Search for the cell housing the specified text and yield its [x, y] center coordinate. 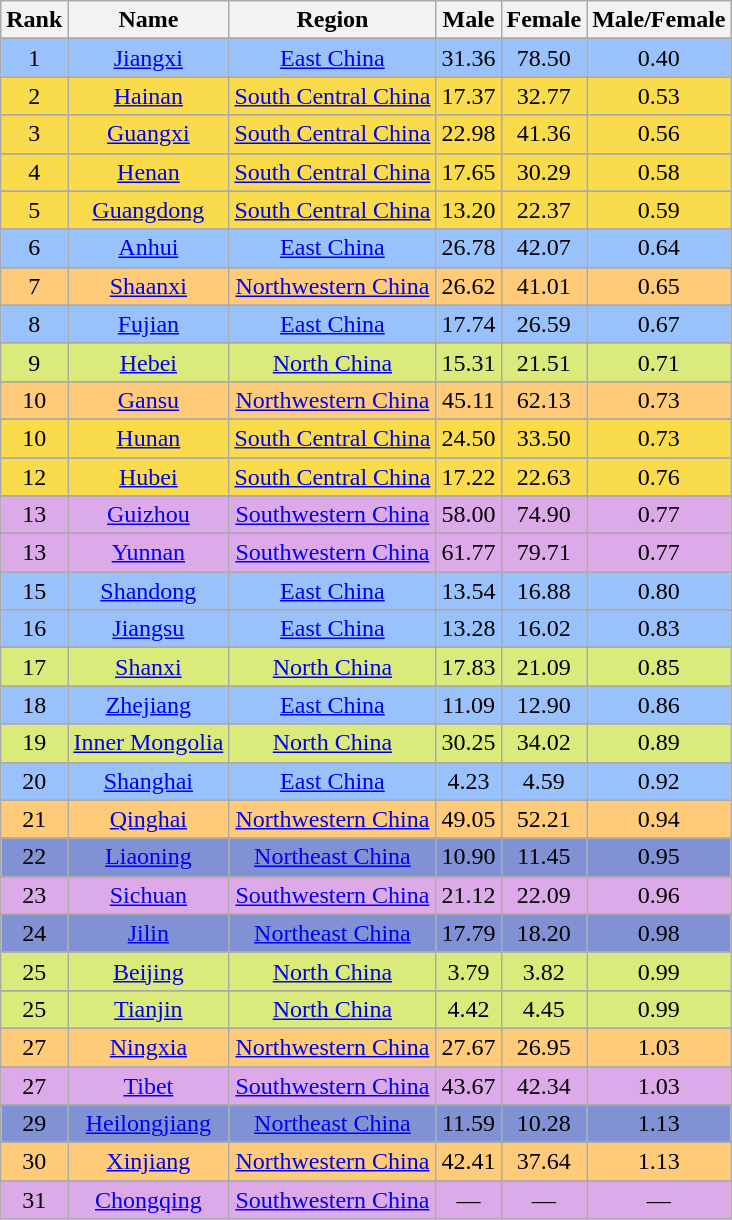
17.74 [468, 324]
Jiangxi [148, 58]
78.50 [544, 58]
Guangdong [148, 210]
26.95 [544, 1047]
0.76 [659, 477]
Region [332, 20]
Hunan [148, 438]
0.96 [659, 895]
37.64 [544, 1162]
12.90 [544, 705]
Guizhou [148, 515]
0.71 [659, 362]
29 [34, 1124]
58.00 [468, 515]
Male/Female [659, 20]
13.28 [468, 629]
13.54 [468, 591]
Zhejiang [148, 705]
Jiangsu [148, 629]
0.94 [659, 819]
6 [34, 248]
Fujian [148, 324]
4.42 [468, 1009]
19 [34, 743]
15 [34, 591]
8 [34, 324]
61.77 [468, 553]
23 [34, 895]
Name [148, 20]
Yunnan [148, 553]
5 [34, 210]
Xinjiang [148, 1162]
Female [544, 20]
22 [34, 857]
2 [34, 96]
17.83 [468, 667]
10.28 [544, 1124]
21.09 [544, 667]
Henan [148, 172]
26.59 [544, 324]
26.78 [468, 248]
21 [34, 819]
0.67 [659, 324]
15.31 [468, 362]
27.67 [468, 1047]
Qinghai [148, 819]
33.50 [544, 438]
10.90 [468, 857]
43.67 [468, 1085]
0.65 [659, 286]
Tibet [148, 1085]
3.82 [544, 971]
0.92 [659, 781]
30.29 [544, 172]
0.85 [659, 667]
22.63 [544, 477]
Inner Mongolia [148, 743]
17 [34, 667]
Liaoning [148, 857]
42.34 [544, 1085]
Beijing [148, 971]
74.90 [544, 515]
Hainan [148, 96]
4 [34, 172]
Jilin [148, 933]
Heilongjiang [148, 1124]
9 [34, 362]
31.36 [468, 58]
Shanghai [148, 781]
Male [468, 20]
Ningxia [148, 1047]
41.36 [544, 134]
0.83 [659, 629]
32.77 [544, 96]
11.09 [468, 705]
3.79 [468, 971]
21.12 [468, 895]
22.98 [468, 134]
0.80 [659, 591]
0.95 [659, 857]
0.59 [659, 210]
0.86 [659, 705]
11.59 [468, 1124]
17.79 [468, 933]
0.40 [659, 58]
34.02 [544, 743]
0.58 [659, 172]
42.41 [468, 1162]
Shandong [148, 591]
0.53 [659, 96]
13.20 [468, 210]
Guangxi [148, 134]
62.13 [544, 400]
30.25 [468, 743]
4.45 [544, 1009]
0.98 [659, 933]
42.07 [544, 248]
21.51 [544, 362]
Anhui [148, 248]
Sichuan [148, 895]
Shanxi [148, 667]
30 [34, 1162]
1 [34, 58]
24.50 [468, 438]
Gansu [148, 400]
52.21 [544, 819]
49.05 [468, 819]
45.11 [468, 400]
17.65 [468, 172]
7 [34, 286]
Shaanxi [148, 286]
0.56 [659, 134]
Hebei [148, 362]
18.20 [544, 933]
3 [34, 134]
22.37 [544, 210]
4.59 [544, 781]
12 [34, 477]
0.64 [659, 248]
41.01 [544, 286]
17.37 [468, 96]
Rank [34, 20]
16 [34, 629]
Tianjin [148, 1009]
0.89 [659, 743]
20 [34, 781]
Hubei [148, 477]
16.02 [544, 629]
Chongqing [148, 1200]
18 [34, 705]
22.09 [544, 895]
17.22 [468, 477]
26.62 [468, 286]
16.88 [544, 591]
24 [34, 933]
4.23 [468, 781]
31 [34, 1200]
11.45 [544, 857]
79.71 [544, 553]
